Detect which cell encompasses the target text, then output its [x, y] center coordinate. 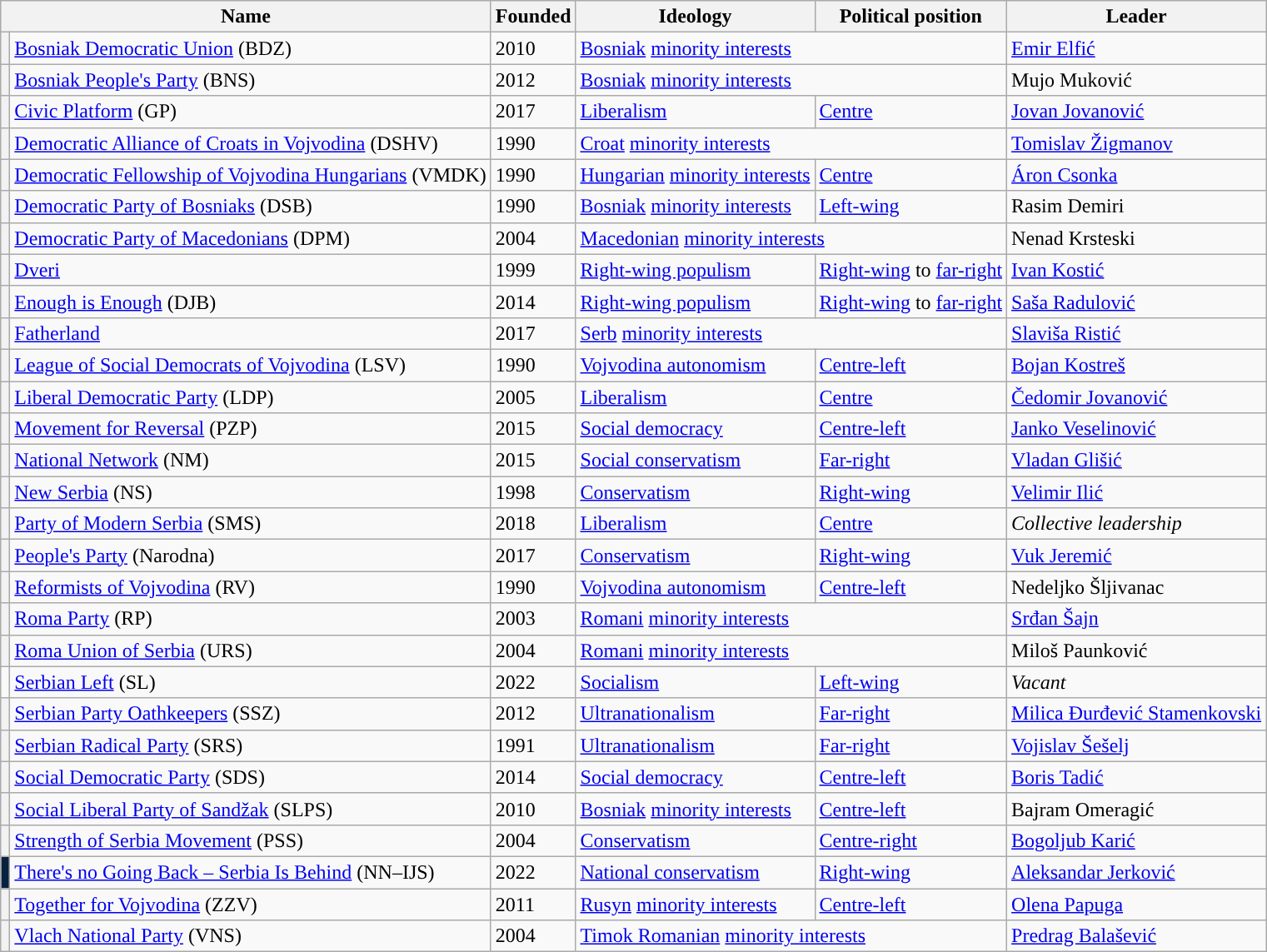
1999 [533, 270]
Srđan Šajn [1136, 619]
2011 [533, 904]
Macedonian minority interests [791, 238]
Emir Elfić [1136, 48]
Social Democratic Party (SDS) [250, 777]
Vlach National Party (VNS) [250, 936]
Enough is Enough (DJB) [250, 302]
Founded [533, 17]
Reformists of Vojvodina (RV) [250, 587]
Social conservatism [695, 461]
League of Social Democrats of Vojvodina (LSV) [250, 365]
Mujo Muković [1136, 80]
Bojan Kostreš [1136, 365]
New Serbia (NS) [250, 492]
Centre-right [911, 840]
Croat minority interests [791, 143]
Name [246, 17]
Timok Romanian minority interests [791, 936]
Together for Vojvodina (ZZV) [250, 904]
Roma Party (RP) [250, 619]
Saša Radulović [1136, 302]
Party of Modern Serbia (SMS) [250, 524]
Ideology [695, 17]
Serbian Party Oathkeepers (SSZ) [250, 714]
2003 [533, 619]
There's no Going Back – Serbia Is Behind (NN–IJS) [250, 872]
Tomislav Žigmanov [1136, 143]
Slaviša Ristić [1136, 333]
Olena Papuga [1136, 904]
Serb minority interests [791, 333]
Boris Tadić [1136, 777]
Democratic Fellowship of Vojvodina Hungarians (VMDK) [250, 175]
Bosniak Democratic Union (BDZ) [250, 48]
2005 [533, 397]
Movement for Reversal (PZP) [250, 429]
Bosniak People's Party (BNS) [250, 80]
Jovan Jovanović [1136, 112]
Bogoljub Karić [1136, 840]
Democratic Party of Bosniaks (DSB) [250, 207]
Democratic Alliance of Croats in Vojvodina (DSHV) [250, 143]
Aleksandar Jerković [1136, 872]
Roma Union of Serbia (URS) [250, 650]
Vacant [1136, 682]
Civic Platform (GP) [250, 112]
Nenad Krsteski [1136, 238]
People's Party (Narodna) [250, 556]
Predrag Balašević [1136, 936]
Vojislav Šešelj [1136, 745]
1991 [533, 745]
National conservatism [695, 872]
Dveri [250, 270]
Leader [1136, 17]
Serbian Left (SL) [250, 682]
Čedomir Jovanović [1136, 397]
Janko Veselinović [1136, 429]
Socialism [695, 682]
National Network (NM) [250, 461]
Áron Csonka [1136, 175]
Vuk Jeremić [1136, 556]
Bajram Omeragić [1136, 809]
2018 [533, 524]
Miloš Paunković [1136, 650]
Fatherland [250, 333]
Hungarian minority interests [695, 175]
Vladan Glišić [1136, 461]
Strength of Serbia Movement (PSS) [250, 840]
Rasim Demiri [1136, 207]
Milica Đurđević Stamenkovski [1136, 714]
Serbian Radical Party (SRS) [250, 745]
Collective leadership [1136, 524]
Nedeljko Šljivanac [1136, 587]
Social Liberal Party of Sandžak (SLPS) [250, 809]
1998 [533, 492]
Liberal Democratic Party (LDP) [250, 397]
Ivan Kostić [1136, 270]
Political position [911, 17]
Democratic Party of Macedonians (DPM) [250, 238]
Velimir Ilić [1136, 492]
Rusyn minority interests [695, 904]
